Return [x, y] of the center of cell containing provided text 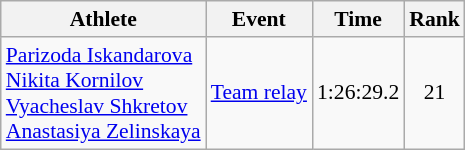
Team relay [259, 93]
Parizoda Iskandarova Nikita Kornilov Vyacheslav Shkretov Anastasiya Zelinskaya [104, 93]
Rank [434, 19]
Event [259, 19]
1:26:29.2 [358, 93]
Athlete [104, 19]
21 [434, 93]
Time [358, 19]
